From the cell containing the given text, extract its center point as [X, Y] coordinate. 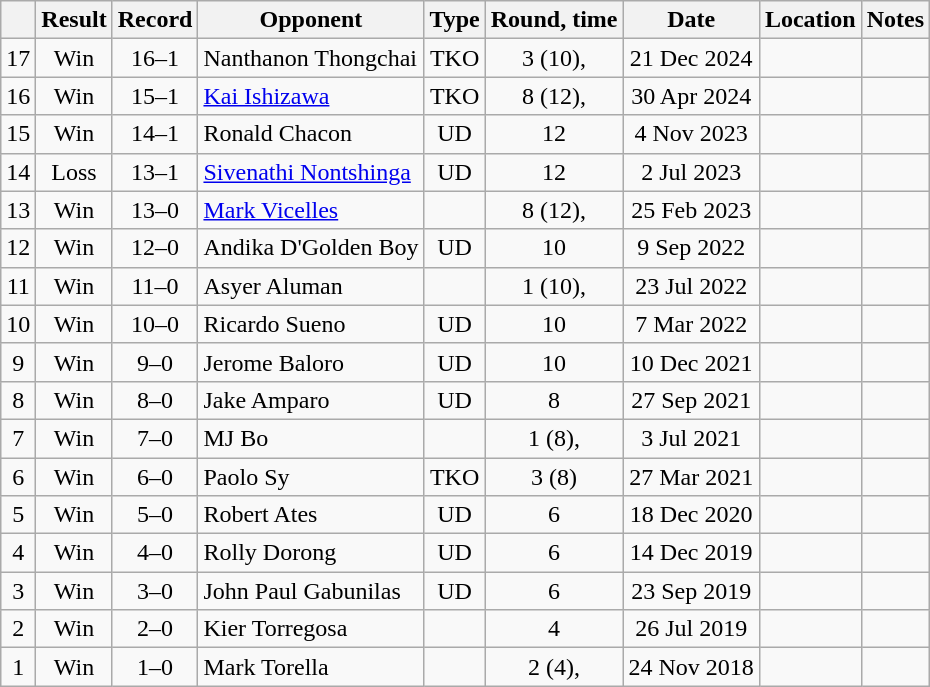
5 [18, 515]
Robert Ates [311, 515]
Andika D'Golden Boy [311, 248]
11 [18, 286]
3 Jul 2021 [691, 438]
14 [18, 172]
Mark Vicelles [311, 210]
Opponent [311, 20]
2 [18, 629]
3 [18, 591]
7–0 [155, 438]
21 Dec 2024 [691, 58]
10–0 [155, 324]
25 Feb 2023 [691, 210]
12–0 [155, 248]
Sivenathi Nontshinga [311, 172]
Asyer Aluman [311, 286]
13 [18, 210]
Location [810, 20]
3 (10), [554, 58]
24 Nov 2018 [691, 667]
Result [74, 20]
15 [18, 134]
Jerome Baloro [311, 362]
MJ Bo [311, 438]
23 Jul 2022 [691, 286]
2–0 [155, 629]
Jake Amparo [311, 400]
Kier Torregosa [311, 629]
3–0 [155, 591]
5–0 [155, 515]
3 (8) [554, 477]
Paolo Sy [311, 477]
14 Dec 2019 [691, 553]
1 [18, 667]
18 Dec 2020 [691, 515]
Type [454, 20]
9 Sep 2022 [691, 248]
16–1 [155, 58]
4–0 [155, 553]
17 [18, 58]
13–0 [155, 210]
Nanthanon Thongchai [311, 58]
Ricardo Sueno [311, 324]
15–1 [155, 96]
Mark Torella [311, 667]
10 Dec 2021 [691, 362]
11–0 [155, 286]
27 Mar 2021 [691, 477]
23 Sep 2019 [691, 591]
John Paul Gabunilas [311, 591]
2 Jul 2023 [691, 172]
7 [18, 438]
1 (10), [554, 286]
Record [155, 20]
Round, time [554, 20]
14–1 [155, 134]
Loss [74, 172]
1–0 [155, 667]
2 (4), [554, 667]
Notes [895, 20]
4 Nov 2023 [691, 134]
Kai Ishizawa [311, 96]
7 Mar 2022 [691, 324]
9–0 [155, 362]
30 Apr 2024 [691, 96]
9 [18, 362]
Ronald Chacon [311, 134]
Date [691, 20]
8–0 [155, 400]
13–1 [155, 172]
1 (8), [554, 438]
26 Jul 2019 [691, 629]
27 Sep 2021 [691, 400]
16 [18, 96]
6–0 [155, 477]
Rolly Dorong [311, 553]
